Capture the cell that displays the provided text and extract its [x, y] central coordinate. 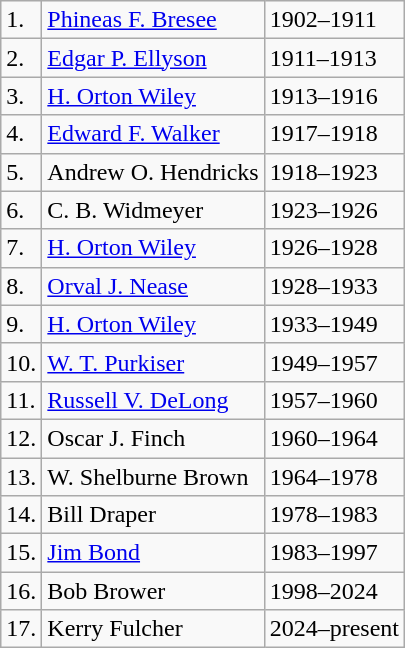
W. T. Purkiser [153, 362]
Andrew O. Hendricks [153, 172]
1960–1964 [334, 438]
1957–1960 [334, 400]
15. [22, 553]
Bill Draper [153, 515]
10. [22, 362]
1918–1923 [334, 172]
9. [22, 324]
Edgar P. Ellyson [153, 58]
12. [22, 438]
8. [22, 286]
1978–1983 [334, 515]
16. [22, 591]
1983–1997 [334, 553]
1917–1918 [334, 134]
Kerry Fulcher [153, 629]
Bob Brower [153, 591]
Oscar J. Finch [153, 438]
11. [22, 400]
1964–1978 [334, 477]
1998–2024 [334, 591]
Orval J. Nease [153, 286]
6. [22, 210]
W. Shelburne Brown [153, 477]
1923–1926 [334, 210]
1928–1933 [334, 286]
1. [22, 20]
1926–1928 [334, 248]
14. [22, 515]
3. [22, 96]
7. [22, 248]
1913–1916 [334, 96]
Russell V. DeLong [153, 400]
4. [22, 134]
2024–present [334, 629]
1933–1949 [334, 324]
Phineas F. Bresee [153, 20]
2. [22, 58]
Jim Bond [153, 553]
C. B. Widmeyer [153, 210]
1949–1957 [334, 362]
Edward F. Walker [153, 134]
1911–1913 [334, 58]
5. [22, 172]
1902–1911 [334, 20]
13. [22, 477]
17. [22, 629]
